Detect which cell encompasses the target text, then output its [X, Y] center coordinate. 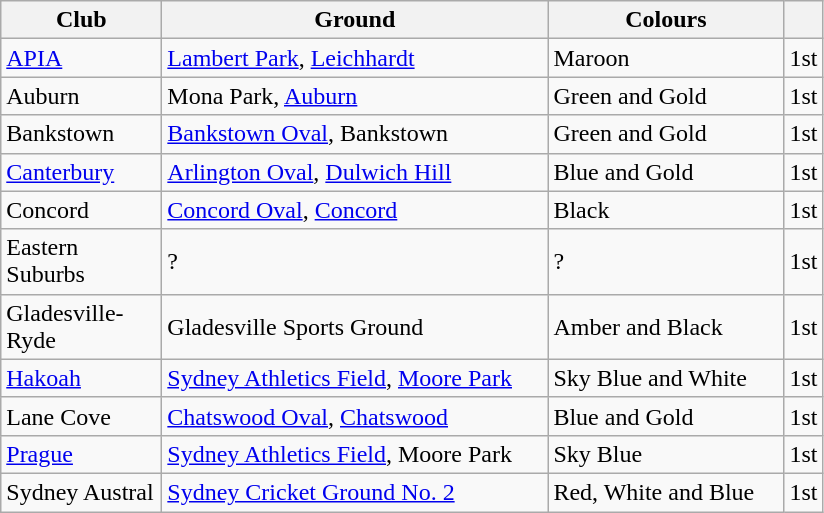
Auburn [82, 96]
Amber and Black [666, 326]
Gladesville-Ryde [82, 326]
Red, White and Blue [666, 492]
Maroon [666, 58]
Bankstown Oval, Bankstown [355, 134]
Sky Blue and White [666, 378]
APIA [82, 58]
Hakoah [82, 378]
Concord [82, 210]
Ground [355, 20]
Mona Park, Auburn [355, 96]
Colours [666, 20]
Sky Blue [666, 454]
Lambert Park, Leichhardt [355, 58]
Eastern Suburbs [82, 262]
Bankstown [82, 134]
Prague [82, 454]
Chatswood Oval, Chatswood [355, 416]
Club [82, 20]
Lane Cove [82, 416]
Concord Oval, Concord [355, 210]
Gladesville Sports Ground [355, 326]
Sydney Cricket Ground No. 2 [355, 492]
Canterbury [82, 172]
Arlington Oval, Dulwich Hill [355, 172]
Sydney Austral [82, 492]
Black [666, 210]
